For the text-containing cell, return its midpoint in (X, Y) coordinate format. 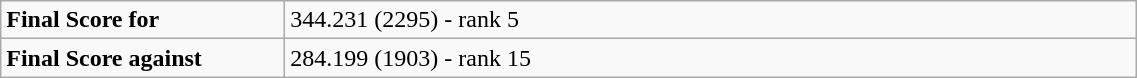
Final Score against (143, 58)
Final Score for (143, 20)
284.199 (1903) - rank 15 (711, 58)
344.231 (2295) - rank 5 (711, 20)
